Return (x, y) of the center of cell containing provided text 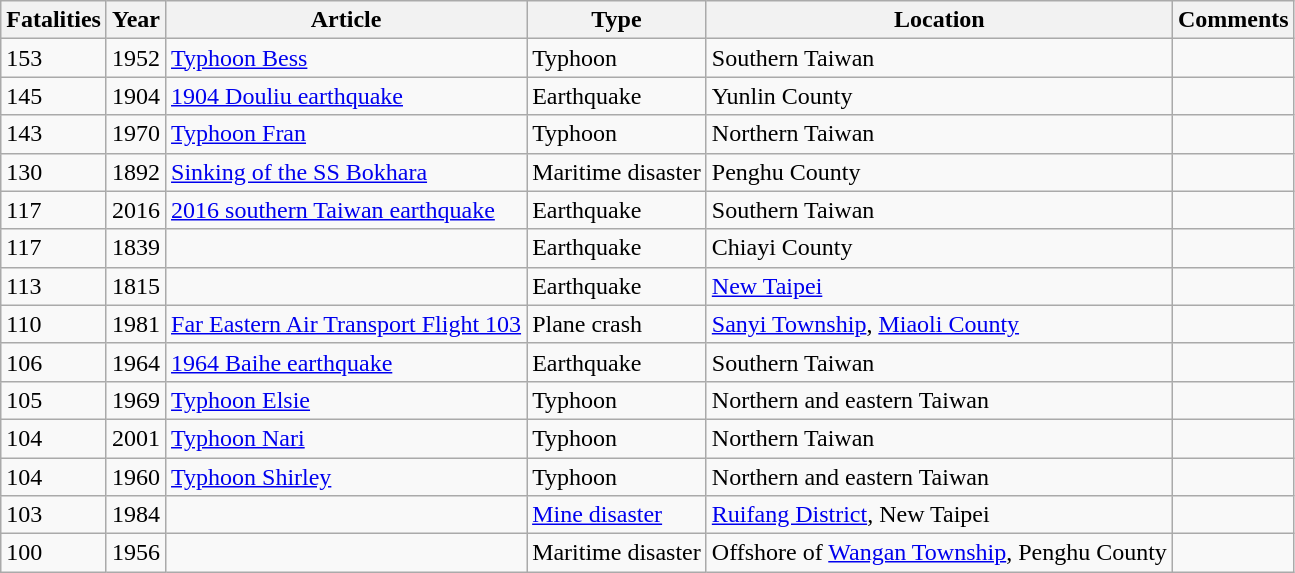
110 (54, 324)
105 (54, 400)
145 (54, 96)
Plane crash (617, 324)
Typhoon Nari (346, 438)
153 (54, 58)
Yunlin County (939, 96)
130 (54, 172)
Chiayi County (939, 248)
Sanyi Township, Miaoli County (939, 324)
Ruifang District, New Taipei (939, 515)
Offshore of Wangan Township, Penghu County (939, 553)
2016 (136, 210)
103 (54, 515)
2016 southern Taiwan earthquake (346, 210)
1964 (136, 362)
1952 (136, 58)
Year (136, 20)
1904 Douliu earthquake (346, 96)
Penghu County (939, 172)
Location (939, 20)
Sinking of the SS Bokhara (346, 172)
1892 (136, 172)
Typhoon Elsie (346, 400)
2001 (136, 438)
113 (54, 286)
1956 (136, 553)
Typhoon Shirley (346, 477)
1984 (136, 515)
1815 (136, 286)
1981 (136, 324)
143 (54, 134)
Comments (1233, 20)
1969 (136, 400)
1904 (136, 96)
Mine disaster (617, 515)
106 (54, 362)
1839 (136, 248)
New Taipei (939, 286)
1970 (136, 134)
Article (346, 20)
Type (617, 20)
Typhoon Fran (346, 134)
Fatalities (54, 20)
100 (54, 553)
Typhoon Bess (346, 58)
1960 (136, 477)
Far Eastern Air Transport Flight 103 (346, 324)
1964 Baihe earthquake (346, 362)
